Return [x, y] of the center of cell containing provided text 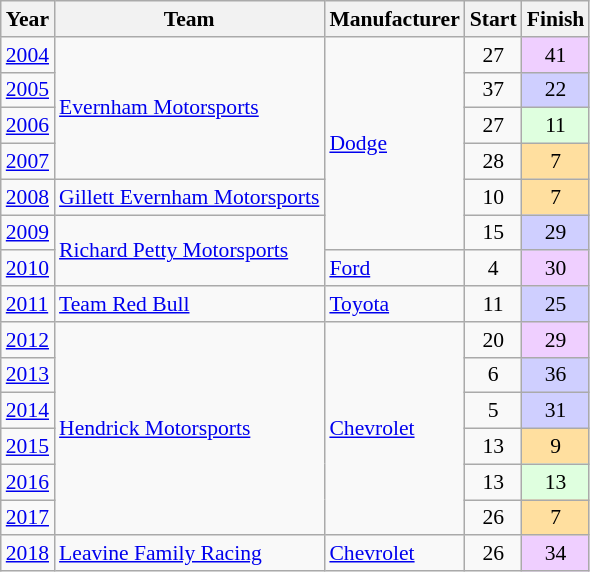
22 [556, 90]
Dodge [394, 144]
41 [556, 55]
Leavine Family Racing [189, 554]
Start [494, 19]
5 [494, 411]
6 [494, 375]
Finish [556, 19]
30 [556, 269]
2011 [28, 304]
20 [494, 340]
2005 [28, 90]
2018 [28, 554]
2007 [28, 162]
2013 [28, 375]
2009 [28, 233]
2015 [28, 447]
Year [28, 19]
Toyota [394, 304]
Richard Petty Motorsports [189, 250]
31 [556, 411]
10 [494, 197]
28 [494, 162]
Gillett Evernham Motorsports [189, 197]
9 [556, 447]
2012 [28, 340]
2004 [28, 55]
2016 [28, 482]
Evernham Motorsports [189, 108]
Manufacturer [394, 19]
15 [494, 233]
25 [556, 304]
2017 [28, 518]
Team [189, 19]
4 [494, 269]
2010 [28, 269]
36 [556, 375]
Hendrick Motorsports [189, 429]
2008 [28, 197]
34 [556, 554]
2014 [28, 411]
2006 [28, 126]
Team Red Bull [189, 304]
Ford [394, 269]
37 [494, 90]
